Locate the cell with the specified text and output its (x, y) center coordinate. 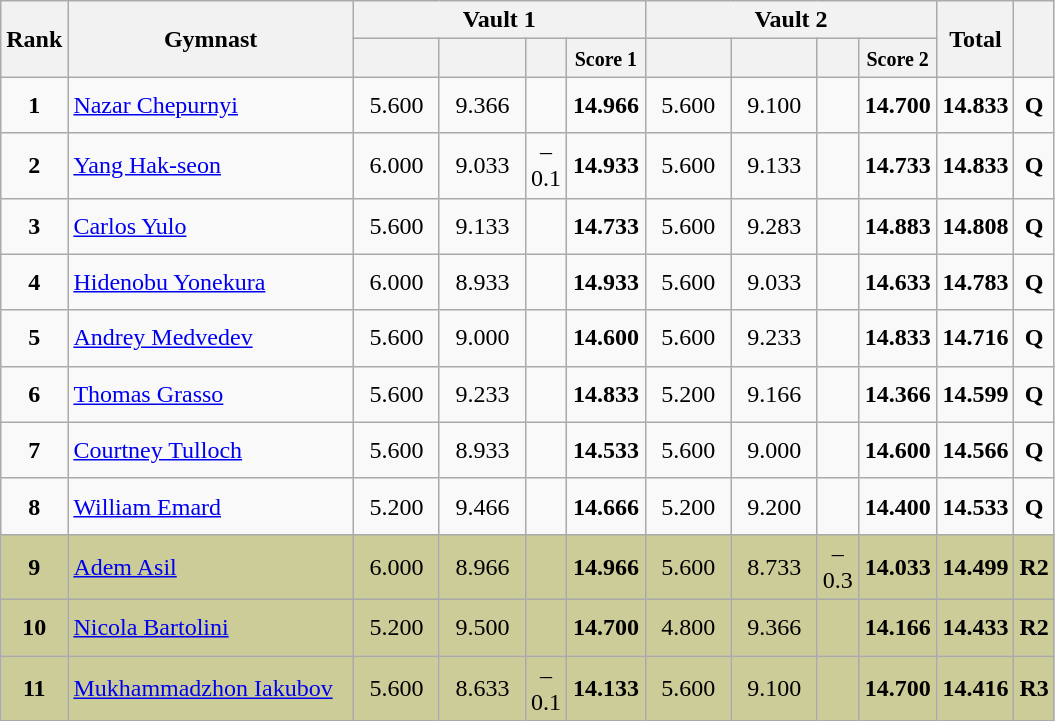
11 (34, 688)
William Emard (211, 506)
Adem Asil (211, 566)
14.633 (898, 282)
14.716 (976, 338)
14.416 (976, 688)
14.133 (606, 688)
14.666 (606, 506)
9.283 (774, 226)
Total (976, 39)
Courtney Tulloch (211, 450)
8 (34, 506)
4.800 (688, 627)
9.166 (774, 394)
14.783 (976, 282)
Andrey Medvedev (211, 338)
9.466 (482, 506)
Score 1 (606, 58)
Score 2 (898, 58)
14.566 (976, 450)
14.400 (898, 506)
6 (34, 394)
14.808 (976, 226)
10 (34, 627)
1 (34, 105)
14.883 (898, 226)
9 (34, 566)
Hidenobu Yonekura (211, 282)
8.733 (774, 566)
Nicola Bartolini (211, 627)
14.166 (898, 627)
7 (34, 450)
14.499 (976, 566)
14.366 (898, 394)
Gymnast (211, 39)
–0.3 (838, 566)
Vault 2 (791, 20)
Rank (34, 39)
3 (34, 226)
2 (34, 166)
R3 (1034, 688)
4 (34, 282)
Vault 1 (499, 20)
14.599 (976, 394)
14.033 (898, 566)
Carlos Yulo (211, 226)
Mukhammadzhon Iakubov (211, 688)
9.200 (774, 506)
9.500 (482, 627)
Yang Hak-seon (211, 166)
Thomas Grasso (211, 394)
Nazar Chepurnyi (211, 105)
5 (34, 338)
8.633 (482, 688)
8.966 (482, 566)
14.433 (976, 627)
